Find where the given text appears and provide that cell's center as (X, Y) coordinate. 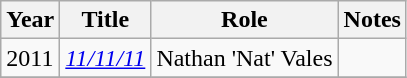
11/11/11 (106, 58)
Title (106, 20)
Year (30, 20)
Nathan 'Nat' Vales (244, 58)
2011 (30, 58)
Notes (372, 20)
Role (244, 20)
